Locate the cell with the specified text and output its [x, y] center coordinate. 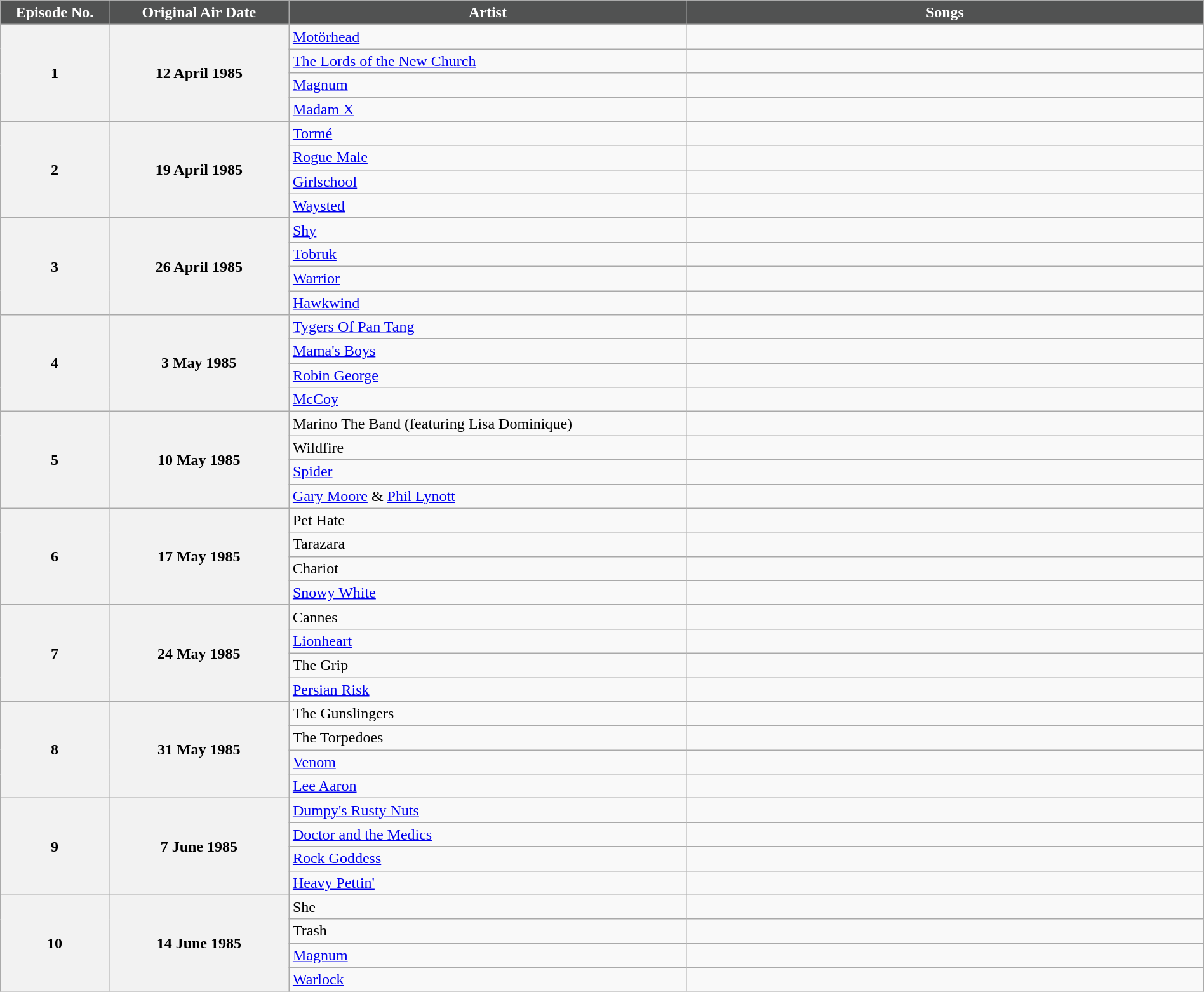
Trash [488, 931]
Doctor and the Medics [488, 834]
Girlschool [488, 182]
Chariot [488, 568]
Robin George [488, 375]
10 May 1985 [199, 460]
7 June 1985 [199, 847]
Cannes [488, 617]
Heavy Pettin' [488, 883]
Venom [488, 762]
The Lords of the New Church [488, 61]
Shy [488, 230]
19 April 1985 [199, 170]
Gary Moore & Phil Lynott [488, 496]
The Torpedoes [488, 738]
26 April 1985 [199, 266]
2 [55, 170]
24 May 1985 [199, 653]
Tobruk [488, 254]
Artist [488, 13]
Madam X [488, 109]
Hawkwind [488, 303]
Songs [945, 13]
Marino The Band (featuring Lisa Dominique) [488, 424]
Wildfire [488, 448]
Waysted [488, 206]
Pet Hate [488, 520]
10 [55, 943]
Tormé [488, 133]
Rock Goddess [488, 859]
Dumpy's Rusty Nuts [488, 810]
8 [55, 750]
Original Air Date [199, 13]
Lee Aaron [488, 786]
Snowy White [488, 593]
31 May 1985 [199, 750]
Mama's Boys [488, 351]
She [488, 907]
3 [55, 266]
4 [55, 363]
Rogue Male [488, 158]
The Grip [488, 665]
12 April 1985 [199, 73]
Persian Risk [488, 689]
6 [55, 556]
McCoy [488, 399]
Spider [488, 472]
5 [55, 460]
17 May 1985 [199, 556]
3 May 1985 [199, 363]
Episode No. [55, 13]
The Gunslingers [488, 714]
7 [55, 653]
Warlock [488, 979]
9 [55, 847]
Tarazara [488, 544]
14 June 1985 [199, 943]
Motörhead [488, 37]
Lionheart [488, 641]
1 [55, 73]
Warrior [488, 278]
Tygers Of Pan Tang [488, 327]
